Capture the cell that displays the provided text and extract its [X, Y] central coordinate. 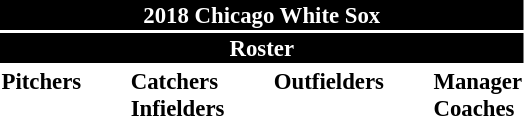
Roster [262, 48]
2018 Chicago White Sox [262, 15]
